Find where the given text appears and provide that cell's center as [x, y] coordinate. 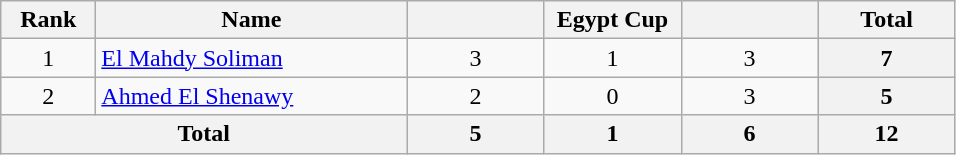
0 [612, 96]
6 [750, 134]
Egypt Cup [612, 20]
Rank [48, 20]
7 [886, 58]
Name [252, 20]
El Mahdy Soliman [252, 58]
12 [886, 134]
Ahmed El Shenawy [252, 96]
